Return [x, y] of the center of cell containing provided text 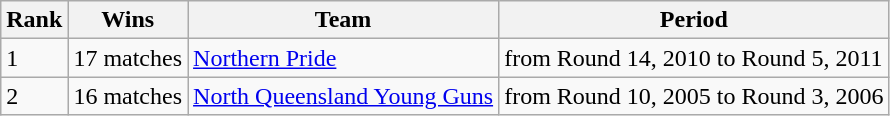
Northern Pride [344, 58]
Wins [128, 20]
from Round 10, 2005 to Round 3, 2006 [694, 96]
Period [694, 20]
Team [344, 20]
North Queensland Young Guns [344, 96]
17 matches [128, 58]
1 [34, 58]
from Round 14, 2010 to Round 5, 2011 [694, 58]
2 [34, 96]
16 matches [128, 96]
Rank [34, 20]
